Output the (x, y) coordinate of the center of the cell containing the given text.  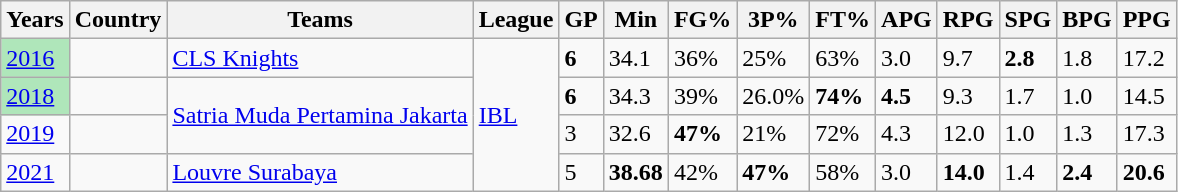
42% (702, 172)
14.5 (1146, 96)
34.3 (636, 96)
14.0 (968, 172)
IBL (516, 115)
34.1 (636, 58)
APG (907, 20)
2019 (35, 134)
17.3 (1146, 134)
Teams (320, 20)
Louvre Surabaya (320, 172)
1.3 (1087, 134)
9.3 (968, 96)
9.7 (968, 58)
SPG (1028, 20)
63% (843, 58)
RPG (968, 20)
3P% (774, 20)
2021 (35, 172)
26.0% (774, 96)
20.6 (1146, 172)
2018 (35, 96)
Country (118, 20)
36% (702, 58)
Years (35, 20)
2016 (35, 58)
17.2 (1146, 58)
1.7 (1028, 96)
39% (702, 96)
4.5 (907, 96)
38.68 (636, 172)
PPG (1146, 20)
GP (581, 20)
League (516, 20)
12.0 (968, 134)
FT% (843, 20)
Satria Muda Pertamina Jakarta (320, 115)
32.6 (636, 134)
1.4 (1028, 172)
58% (843, 172)
2.8 (1028, 58)
4.3 (907, 134)
CLS Knights (320, 58)
2.4 (1087, 172)
3 (581, 134)
FG% (702, 20)
Min (636, 20)
5 (581, 172)
74% (843, 96)
25% (774, 58)
72% (843, 134)
21% (774, 134)
1.8 (1087, 58)
BPG (1087, 20)
